Determine the [X, Y] coordinate at the center of the cell enclosing the given text.  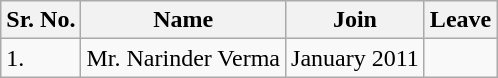
Mr. Narinder Verma [184, 58]
January 2011 [356, 58]
Sr. No. [41, 20]
Leave [460, 20]
Join [356, 20]
Name [184, 20]
1. [41, 58]
